Return (X, Y) of the center of cell containing provided text 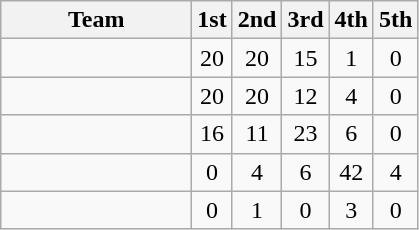
16 (212, 134)
5th (395, 20)
42 (351, 172)
3 (351, 210)
4th (351, 20)
1st (212, 20)
12 (306, 96)
15 (306, 58)
2nd (257, 20)
3rd (306, 20)
Team (96, 20)
23 (306, 134)
11 (257, 134)
